Capture the cell that displays the provided text and extract its (x, y) central coordinate. 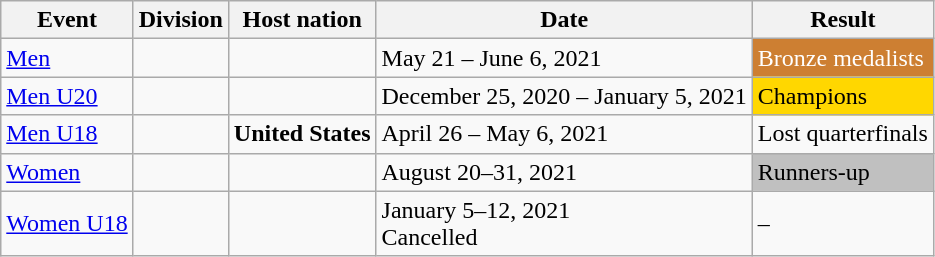
Runners-up (842, 172)
Women U18 (67, 224)
Result (842, 20)
Division (180, 20)
April 26 – May 6, 2021 (564, 134)
Lost quarterfinals (842, 134)
Men U20 (67, 96)
– (842, 224)
Women (67, 172)
Men U18 (67, 134)
August 20–31, 2021 (564, 172)
January 5–12, 2021Cancelled (564, 224)
December 25, 2020 – January 5, 2021 (564, 96)
Date (564, 20)
Event (67, 20)
Bronze medalists (842, 58)
United States (302, 134)
Champions (842, 96)
Host nation (302, 20)
Men (67, 58)
May 21 – June 6, 2021 (564, 58)
